Capture the cell that displays the provided text and extract its (X, Y) central coordinate. 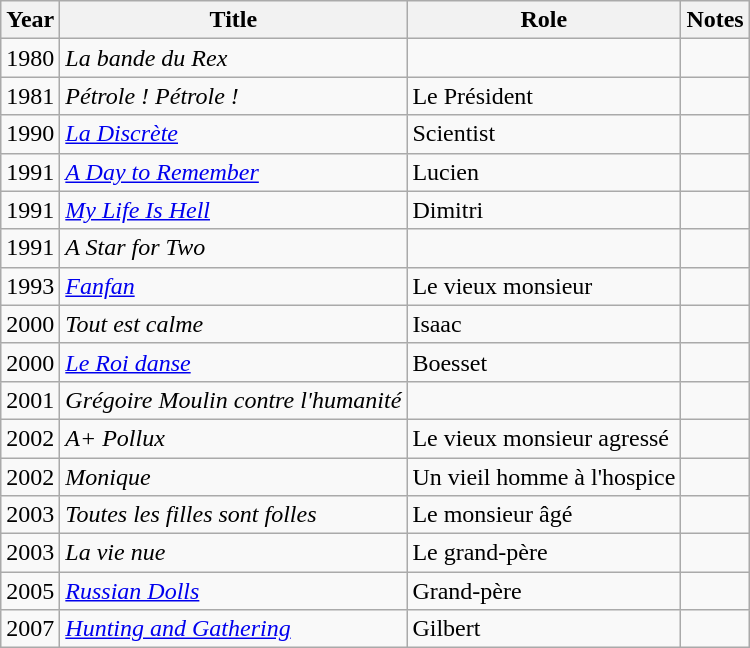
Grand-père (544, 591)
1993 (30, 286)
Grégoire Moulin contre l'humanité (234, 400)
2001 (30, 400)
Title (234, 20)
Isaac (544, 324)
1990 (30, 134)
Tout est calme (234, 324)
Le Président (544, 96)
Toutes les filles sont folles (234, 515)
Pétrole ! Pétrole ! (234, 96)
Hunting and Gathering (234, 629)
La Discrète (234, 134)
Scientist (544, 134)
Le monsieur âgé (544, 515)
Dimitri (544, 210)
Boesset (544, 362)
La vie nue (234, 553)
My Life Is Hell (234, 210)
Lucien (544, 172)
Role (544, 20)
Gilbert (544, 629)
Fanfan (234, 286)
Le vieux monsieur agressé (544, 438)
Monique (234, 477)
1980 (30, 58)
A Day to Remember (234, 172)
Year (30, 20)
A Star for Two (234, 248)
Le vieux monsieur (544, 286)
Notes (715, 20)
Le grand-père (544, 553)
1981 (30, 96)
La bande du Rex (234, 58)
2007 (30, 629)
Russian Dolls (234, 591)
Le Roi danse (234, 362)
A+ Pollux (234, 438)
Un vieil homme à l'hospice (544, 477)
2005 (30, 591)
